Find where the given text appears and provide that cell's center as (x, y) coordinate. 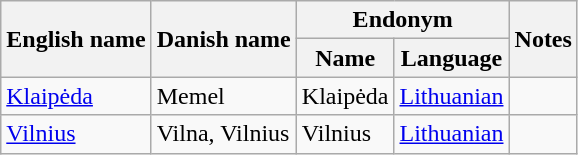
Endonym (402, 20)
Notes (543, 39)
English name (76, 39)
Language (452, 58)
Name (345, 58)
Danish name (224, 39)
Memel (224, 96)
Vilna, Vilnius (224, 134)
